Find where the given text appears and provide that cell's center as [x, y] coordinate. 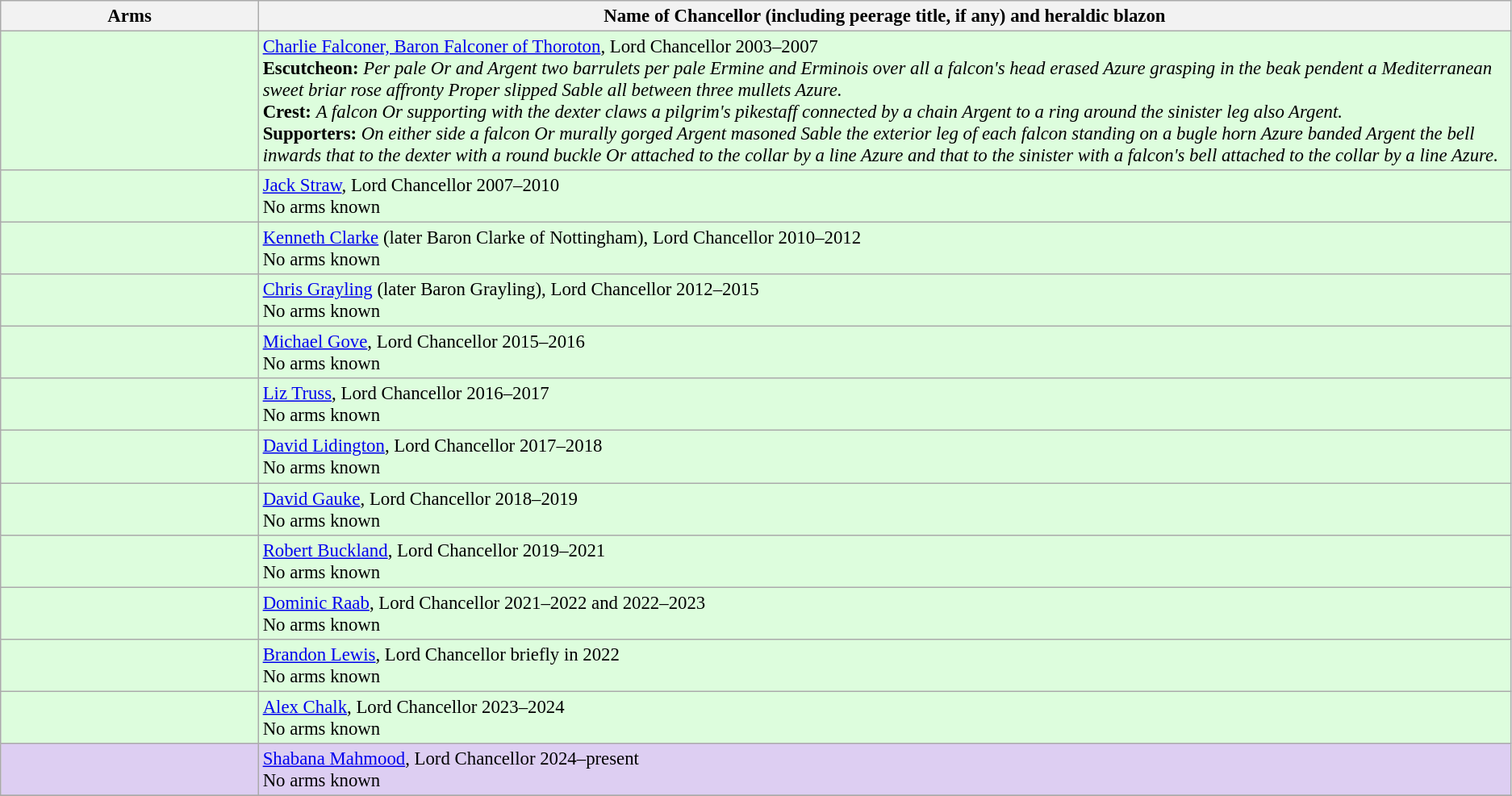
Dominic Raab, Lord Chancellor 2021–2022 and 2022–2023No arms known [884, 613]
Kenneth Clarke (later Baron Clarke of Nottingham), Lord Chancellor 2010–2012No arms known [884, 248]
David Gauke, Lord Chancellor 2018–2019No arms known [884, 510]
Liz Truss, Lord Chancellor 2016–2017No arms known [884, 405]
Brandon Lewis, Lord Chancellor briefly in 2022No arms known [884, 665]
Shabana Mahmood, Lord Chancellor 2024–presentNo arms known [884, 769]
Michael Gove, Lord Chancellor 2015–2016No arms known [884, 353]
Alex Chalk, Lord Chancellor 2023–2024No arms known [884, 718]
David Lidington, Lord Chancellor 2017–2018No arms known [884, 456]
Jack Straw, Lord Chancellor 2007–2010No arms known [884, 197]
Arms [130, 16]
Name of Chancellor (including peerage title, if any) and heraldic blazon [884, 16]
Chris Grayling (later Baron Grayling), Lord Chancellor 2012–2015No arms known [884, 300]
Robert Buckland, Lord Chancellor 2019–2021No arms known [884, 561]
